Identify which cell holds the provided text, then report its (X, Y) central coordinate. 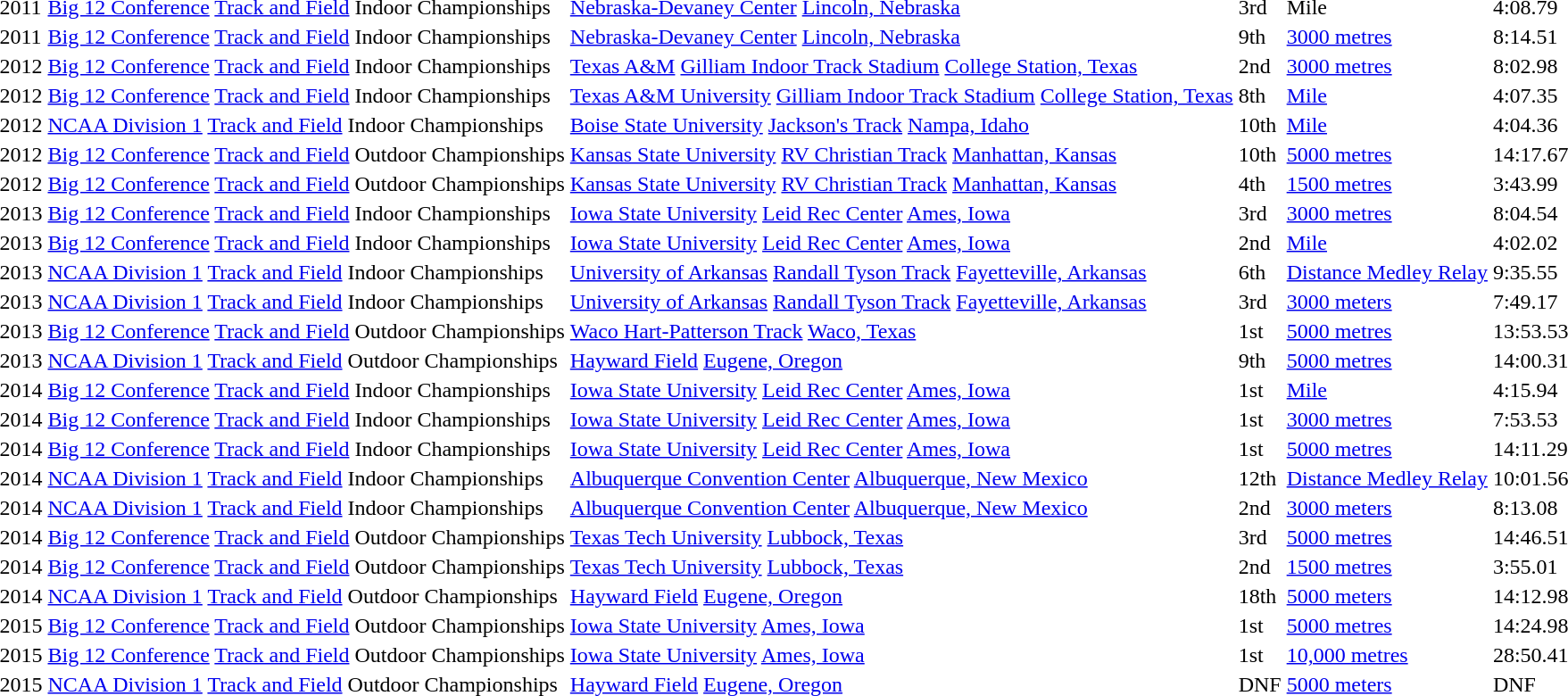
Texas A&M Gilliam Indoor Track Stadium College Station, Texas (901, 66)
6th (1260, 272)
Boise State University Jackson's Track Nampa, Idaho (901, 125)
12th (1260, 478)
Waco Hart-Patterson Track Waco, Texas (901, 331)
Nebraska-Devaney Center Lincoln, Nebraska (901, 37)
8th (1260, 95)
4th (1260, 184)
10,000 metres (1387, 655)
5000 meters (1387, 596)
18th (1260, 596)
Texas A&M University Gilliam Indoor Track Stadium College Station, Texas (901, 95)
